Extract the [x, y] coordinate from the center of the cell holding the provided text.  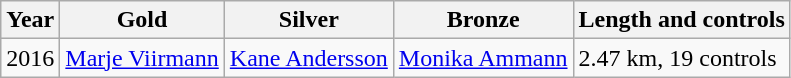
Silver [308, 20]
Bronze [483, 20]
2.47 km, 19 controls [682, 58]
Length and controls [682, 20]
Marje Viirmann [142, 58]
2016 [30, 58]
Kane Andersson [308, 58]
Monika Ammann [483, 58]
Year [30, 20]
Gold [142, 20]
